From the cell containing the given text, extract its center point as [x, y] coordinate. 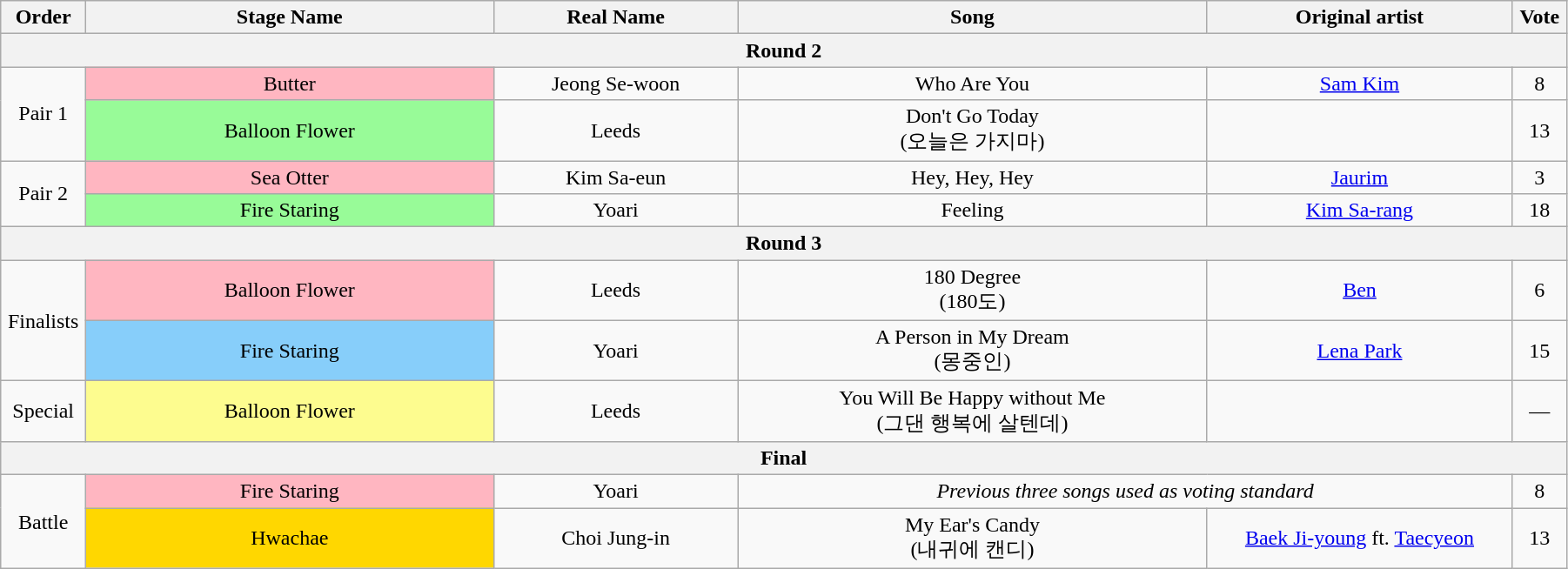
Hey, Hey, Hey [973, 177]
Who Are You [973, 84]
Sea Otter [290, 177]
Butter [290, 84]
18 [1539, 211]
A Person in My Dream(몽중인) [973, 351]
Kim Sa-eun [616, 177]
My Ear's Candy(내귀에 캔디) [973, 539]
You Will Be Happy without Me(그댄 행복에 살텐데) [973, 412]
Special [44, 412]
Original artist [1359, 17]
Previous three songs used as voting standard [1125, 491]
Stage Name [290, 17]
Finalists [44, 320]
Don't Go Today(오늘은 가지마) [973, 131]
15 [1539, 351]
3 [1539, 177]
Kim Sa-rang [1359, 211]
Battle [44, 521]
Round 3 [784, 244]
Pair 1 [44, 114]
Lena Park [1359, 351]
Round 2 [784, 50]
Pair 2 [44, 193]
Hwachae [290, 539]
— [1539, 412]
Real Name [616, 17]
Choi Jung-in [616, 539]
Final [784, 458]
Ben [1359, 291]
Order [44, 17]
Baek Ji-young ft. Taecyeon [1359, 539]
Vote [1539, 17]
Jaurim [1359, 177]
Song [973, 17]
Sam Kim [1359, 84]
180 Degree(180도) [973, 291]
Jeong Se-woon [616, 84]
6 [1539, 291]
Feeling [973, 211]
